For the text-containing cell, return its midpoint in [X, Y] coordinate format. 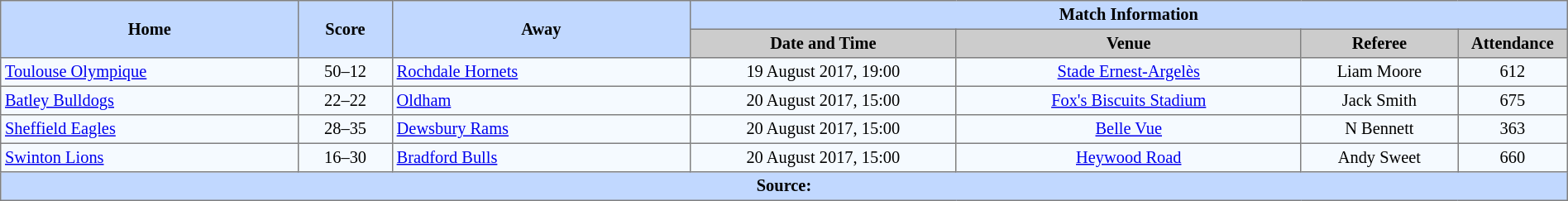
Andy Sweet [1379, 157]
Date and Time [823, 43]
Venue [1128, 43]
Rochdale Hornets [541, 72]
22–22 [346, 100]
Batley Bulldogs [150, 100]
Match Information [1128, 15]
16–30 [346, 157]
Oldham [541, 100]
Attendance [1513, 43]
Liam Moore [1379, 72]
675 [1513, 100]
Home [150, 30]
Source: [784, 186]
660 [1513, 157]
Sheffield Eagles [150, 129]
Belle Vue [1128, 129]
Jack Smith [1379, 100]
N Bennett [1379, 129]
363 [1513, 129]
Swinton Lions [150, 157]
Away [541, 30]
Score [346, 30]
Stade Ernest-Argelès [1128, 72]
50–12 [346, 72]
Heywood Road [1128, 157]
28–35 [346, 129]
Dewsbury Rams [541, 129]
Bradford Bulls [541, 157]
Fox's Biscuits Stadium [1128, 100]
Toulouse Olympique [150, 72]
19 August 2017, 19:00 [823, 72]
612 [1513, 72]
Referee [1379, 43]
